Search for the cell housing the specified text and yield its (X, Y) center coordinate. 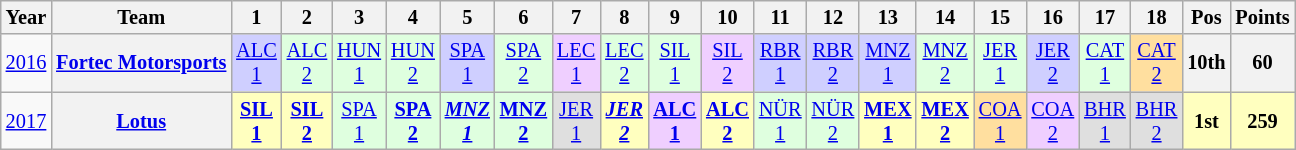
1 (256, 17)
10 (728, 17)
CAT2 (1157, 63)
4 (413, 17)
12 (834, 17)
Team (141, 17)
COA1 (1000, 121)
6 (524, 17)
Points (1262, 17)
COA2 (1052, 121)
MEX2 (944, 121)
Pos (1206, 17)
NÜR2 (834, 121)
RBR1 (780, 63)
RBR2 (834, 63)
13 (888, 17)
259 (1262, 121)
BHR1 (1105, 121)
3 (359, 17)
NÜR1 (780, 121)
2017 (26, 121)
14 (944, 17)
2 (307, 17)
1st (1206, 121)
9 (674, 17)
Lotus (141, 121)
HUN1 (359, 63)
16 (1052, 17)
LEC1 (576, 63)
10th (1206, 63)
Year (26, 17)
60 (1262, 63)
7 (576, 17)
Fortec Motorsports (141, 63)
18 (1157, 17)
5 (468, 17)
17 (1105, 17)
15 (1000, 17)
8 (624, 17)
MEX1 (888, 121)
2016 (26, 63)
CAT1 (1105, 63)
BHR2 (1157, 121)
11 (780, 17)
LEC2 (624, 63)
HUN2 (413, 63)
